Return [x, y] of the center of cell containing provided text 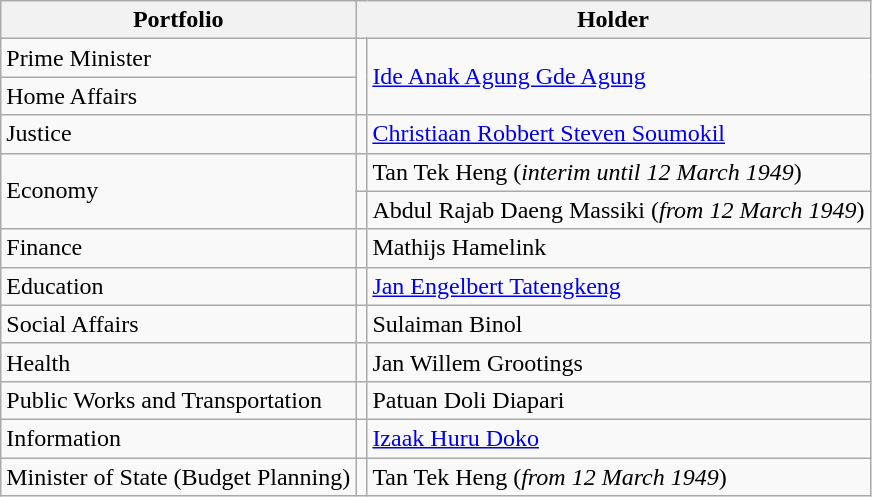
Home Affairs [178, 96]
Izaak Huru Doko [618, 438]
Christiaan Robbert Steven Soumokil [618, 134]
Holder [613, 20]
Justice [178, 134]
Economy [178, 191]
Jan Engelbert Tatengkeng [618, 286]
Health [178, 362]
Sulaiman Binol [618, 324]
Mathijs Hamelink [618, 248]
Patuan Doli Diapari [618, 400]
Jan Willem Grootings [618, 362]
Finance [178, 248]
Education [178, 286]
Tan Tek Heng (interim until 12 March 1949) [618, 172]
Ide Anak Agung Gde Agung [618, 77]
Minister of State (Budget Planning) [178, 477]
Public Works and Transportation [178, 400]
Portfolio [178, 20]
Abdul Rajab Daeng Massiki (from 12 March 1949) [618, 210]
Information [178, 438]
Tan Tek Heng (from 12 March 1949) [618, 477]
Social Affairs [178, 324]
Prime Minister [178, 58]
